Search for the cell housing the specified text and yield its [X, Y] center coordinate. 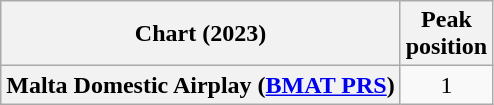
Chart (2023) [200, 34]
Peakposition [446, 34]
1 [446, 85]
Malta Domestic Airplay (BMAT PRS) [200, 85]
